Pinpoint the cell where the given text exists, returning its [X, Y] midpoint coordinate. 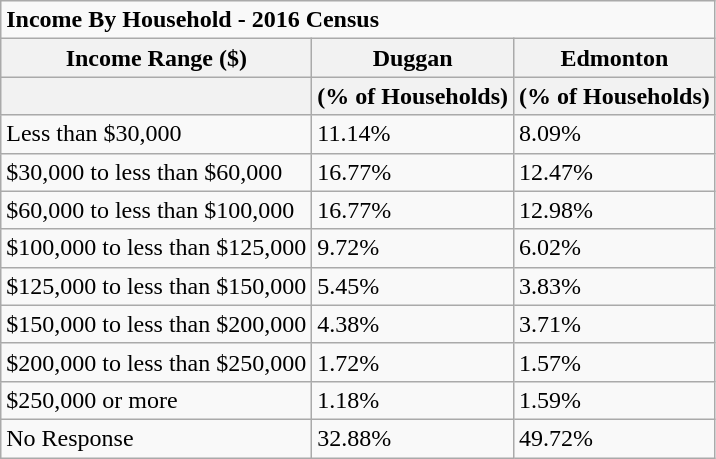
49.72% [615, 438]
11.14% [413, 134]
$30,000 to less than $60,000 [156, 172]
3.83% [615, 286]
Edmonton [615, 58]
3.71% [615, 324]
1.72% [413, 362]
9.72% [413, 248]
1.18% [413, 400]
Less than $30,000 [156, 134]
Income Range ($) [156, 58]
12.98% [615, 210]
$200,000 to less than $250,000 [156, 362]
4.38% [413, 324]
6.02% [615, 248]
12.47% [615, 172]
32.88% [413, 438]
$60,000 to less than $100,000 [156, 210]
$250,000 or more [156, 400]
$125,000 to less than $150,000 [156, 286]
$150,000 to less than $200,000 [156, 324]
5.45% [413, 286]
Duggan [413, 58]
No Response [156, 438]
Income By Household - 2016 Census [358, 20]
$100,000 to less than $125,000 [156, 248]
8.09% [615, 134]
1.59% [615, 400]
1.57% [615, 362]
